Determine the (x, y) coordinate at the center of the cell enclosing the given text.  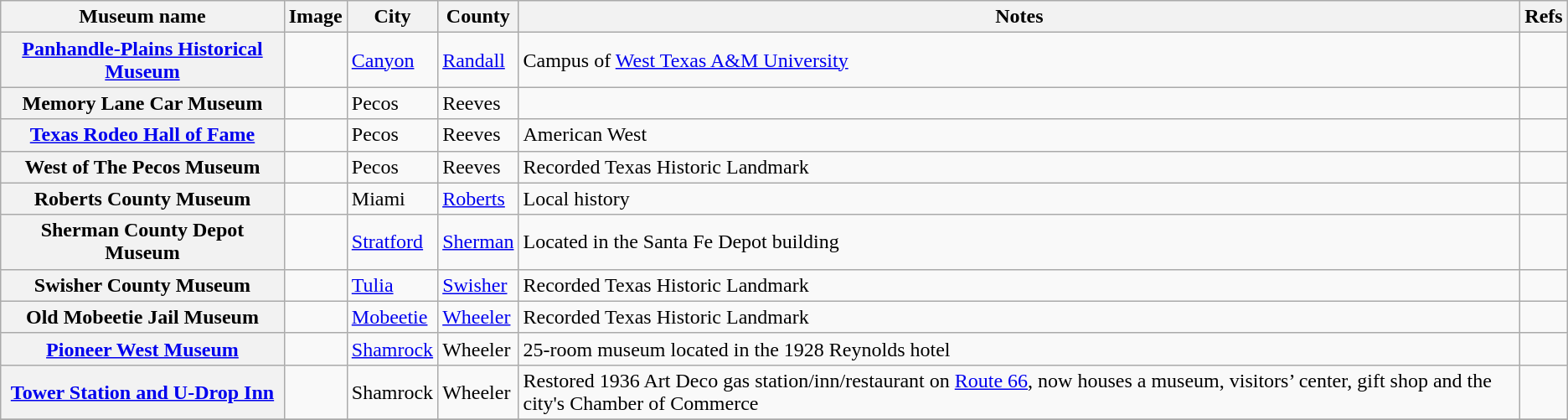
Pioneer West Museum (142, 349)
Local history (1019, 199)
Panhandle-Plains Historical Museum (142, 60)
West of The Pecos Museum (142, 167)
Notes (1019, 17)
Mobeetie (392, 317)
American West (1019, 135)
Sherman County Depot Museum (142, 241)
Restored 1936 Art Deco gas station/inn/restaurant on Route 66, now houses a museum, visitors’ center, gift shop and the city's Chamber of Commerce (1019, 392)
Swisher (478, 285)
Randall (478, 60)
Refs (1544, 17)
Canyon (392, 60)
Roberts County Museum (142, 199)
Image (315, 17)
Texas Rodeo Hall of Fame (142, 135)
County (478, 17)
25-room museum located in the 1928 Reynolds hotel (1019, 349)
Memory Lane Car Museum (142, 103)
Stratford (392, 241)
Sherman (478, 241)
Museum name (142, 17)
Swisher County Museum (142, 285)
Tulia (392, 285)
Located in the Santa Fe Depot building (1019, 241)
City (392, 17)
Campus of West Texas A&M University (1019, 60)
Roberts (478, 199)
Tower Station and U-Drop Inn (142, 392)
Miami (392, 199)
Old Mobeetie Jail Museum (142, 317)
